For the text-containing cell, return its midpoint in (x, y) coordinate format. 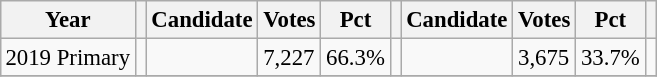
33.7% (610, 57)
66.3% (356, 57)
7,227 (290, 57)
Year (68, 20)
2019 Primary (68, 57)
3,675 (544, 57)
